Pinpoint the cell where the given text exists, returning its [x, y] midpoint coordinate. 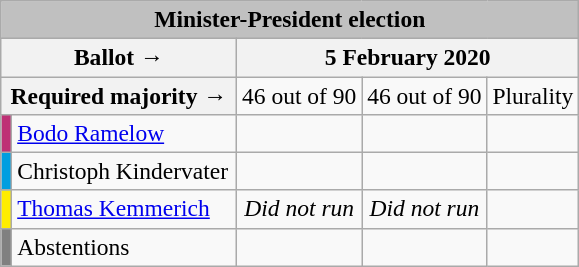
Ballot → [119, 57]
Required majority → [119, 95]
5 February 2020 [408, 57]
Plurality [533, 95]
Thomas Kemmerich [124, 209]
Abstentions [124, 247]
Minister-President election [290, 19]
Christoph Kindervater [124, 171]
Bodo Ramelow [124, 133]
